Capture the cell that displays the provided text and extract its [X, Y] central coordinate. 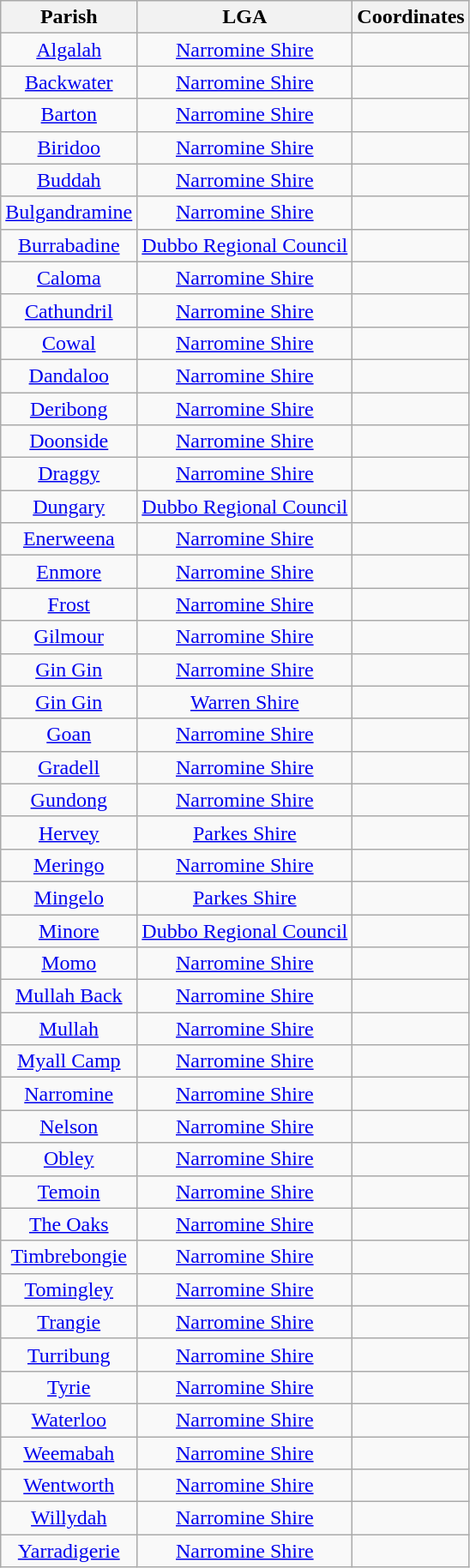
Timbrebongie [69, 1257]
Willydah [69, 1518]
Coordinates [411, 17]
Gradell [69, 767]
Cowal [69, 343]
Mingelo [69, 898]
Meringo [69, 865]
Backwater [69, 82]
Mullah Back [69, 996]
The Oaks [69, 1224]
Yarradigerie [69, 1551]
Hervey [69, 832]
Draggy [69, 474]
Temoin [69, 1192]
Tyrie [69, 1387]
Buddah [69, 180]
Turribung [69, 1355]
Cathundril [69, 310]
Parish [69, 17]
Minore [69, 930]
Wentworth [69, 1486]
Dungary [69, 507]
Goan [69, 735]
Weemabah [69, 1453]
Bulgandramine [69, 213]
Burrabadine [69, 245]
Waterloo [69, 1420]
Doonside [69, 442]
Trangie [69, 1322]
Enerweena [69, 539]
Myall Camp [69, 1061]
Biridoo [69, 147]
Gilmour [69, 637]
Enmore [69, 572]
Barton [69, 115]
Deribong [69, 409]
LGA [245, 17]
Algalah [69, 50]
Caloma [69, 278]
Obley [69, 1159]
Frost [69, 604]
Warren Shire [245, 702]
Mullah [69, 1029]
Tomingley [69, 1289]
Nelson [69, 1126]
Gundong [69, 800]
Dandaloo [69, 375]
Narromine [69, 1094]
Momo [69, 964]
